Capture the cell that displays the provided text and extract its [x, y] central coordinate. 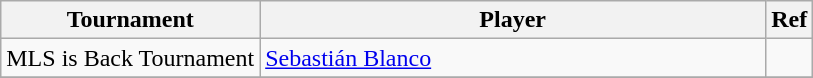
Ref [790, 20]
Sebastián Blanco [513, 58]
Player [513, 20]
MLS is Back Tournament [130, 58]
Tournament [130, 20]
